Provide the (x, y) coordinate of the cell's center where the given text is located.  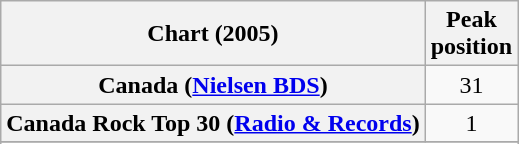
Canada Rock Top 30 (Radio & Records) (213, 123)
Canada (Nielsen BDS) (213, 85)
Chart (2005) (213, 34)
Peakposition (471, 34)
1 (471, 123)
31 (471, 85)
